Output the (X, Y) coordinate of the center of the cell containing the given text.  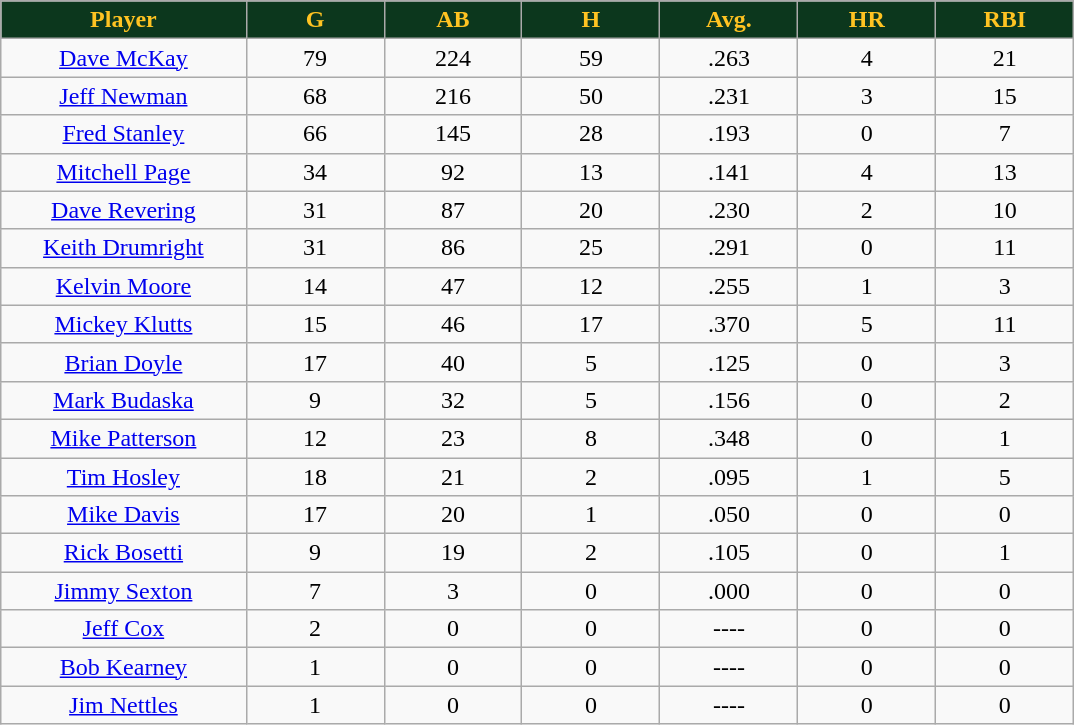
34 (315, 172)
.156 (729, 400)
14 (315, 286)
.050 (729, 515)
46 (453, 324)
.095 (729, 477)
25 (591, 248)
.230 (729, 210)
32 (453, 400)
Dave McKay (124, 58)
Mike Davis (124, 515)
Mitchell Page (124, 172)
66 (315, 134)
.255 (729, 286)
Avg. (729, 20)
Player (124, 20)
Tim Hosley (124, 477)
8 (591, 438)
.291 (729, 248)
.348 (729, 438)
50 (591, 96)
40 (453, 362)
Mark Budaska (124, 400)
18 (315, 477)
Rick Bosetti (124, 553)
28 (591, 134)
Fred Stanley (124, 134)
59 (591, 58)
.370 (729, 324)
79 (315, 58)
Kelvin Moore (124, 286)
224 (453, 58)
.105 (729, 553)
.263 (729, 58)
145 (453, 134)
H (591, 20)
HR (867, 20)
Jim Nettles (124, 705)
Keith Drumright (124, 248)
47 (453, 286)
19 (453, 553)
.125 (729, 362)
Mike Patterson (124, 438)
.141 (729, 172)
68 (315, 96)
87 (453, 210)
.000 (729, 591)
RBI (1005, 20)
.193 (729, 134)
Brian Doyle (124, 362)
Jeff Newman (124, 96)
10 (1005, 210)
92 (453, 172)
.231 (729, 96)
23 (453, 438)
86 (453, 248)
AB (453, 20)
Mickey Klutts (124, 324)
Dave Revering (124, 210)
216 (453, 96)
G (315, 20)
Bob Kearney (124, 667)
Jeff Cox (124, 629)
Jimmy Sexton (124, 591)
